For the text-containing cell, return its midpoint in (X, Y) coordinate format. 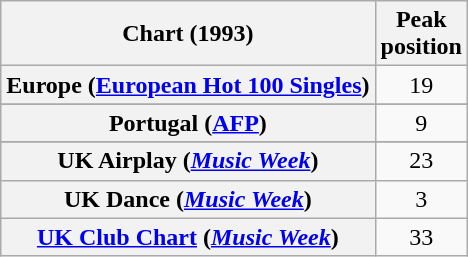
UK Dance (Music Week) (188, 199)
19 (421, 85)
UK Club Chart (Music Week) (188, 237)
3 (421, 199)
Peakposition (421, 34)
9 (421, 123)
Portugal (AFP) (188, 123)
Europe (European Hot 100 Singles) (188, 85)
33 (421, 237)
Chart (1993) (188, 34)
UK Airplay (Music Week) (188, 161)
23 (421, 161)
